Return (x, y) of the center of cell containing provided text 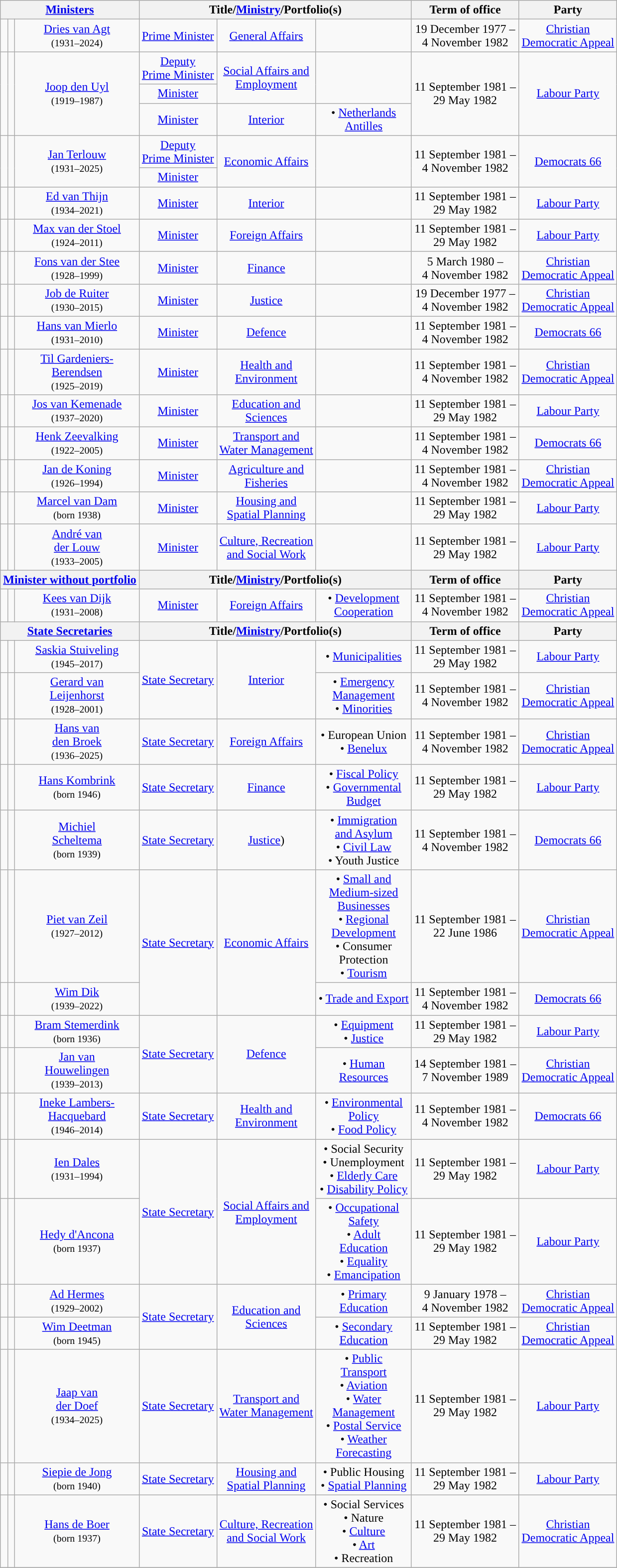
Minister without portfolio (70, 580)
• Public Transport • Aviation • Water Management • Postal Service • Weather Forecasting (364, 1406)
• Primary Education (364, 1301)
Agriculture and Fisheries (266, 476)
Jos van Kemenade (1937–2020) (77, 411)
Bram Stemerdink (born 1936) (77, 1031)
Piet van Zeil (1927–2012) (77, 926)
Gerard van Leijenhorst (1928–2001) (77, 696)
• Environmental Policy • Food Policy (364, 1116)
• European Union • Benelux (364, 741)
Hans de Boer (born 1937) (77, 1531)
Til Gardeniers-Berendsen (1925–2019) (77, 371)
Hans van den Broek (1936–2025) (77, 741)
Fons van der Stee (1928–1999) (77, 268)
Kees van Dijk (1931–2008) (77, 605)
Wim Dik (1939–2022) (77, 999)
• Small and Medium-sized Businesses • Regional Development • Consumer Protection • Tourism (364, 926)
Henk Zeevalking (1922–2005) (77, 443)
• Occupational Safety • Adult Education • Equality • Emancipation (364, 1242)
14 September 1981 – 7 November 1989 (465, 1071)
Joop den Uyl (1919–1987) (77, 94)
Prime Minister (178, 36)
Dries van Agt (1931–2024) (77, 36)
Wim Deetman (born 1945) (77, 1333)
Hans Kombrink (born 1946) (77, 787)
11 September 1981 – 22 June 1986 (465, 926)
• Trade and Export (364, 999)
Saskia Stuiveling (1945–2017) (77, 656)
Ministers (70, 10)
• Social Services • Nature • Culture • Art • Recreation (364, 1531)
Marcel van Dam (born 1938) (77, 508)
Hans van Mierlo (1931–2010) (77, 333)
Michiel Scheltema (born 1939) (77, 840)
Jan de Koning (1926–1994) (77, 476)
Job de Ruiter (1930–2015) (77, 300)
Jaap van der Doef (1934–2025) (77, 1406)
Ad Hermes (1929–2002) (77, 1301)
Jan Terlouw (1931–2025) (77, 161)
General Affairs (266, 36)
• Public Housing • Spatial Planning (364, 1479)
Jan van Houwelingen (1939–2013) (77, 1071)
Ed van Thijn (1934–2021) (77, 203)
• Secondary Education (364, 1333)
Max van der Stoel (1924–2011) (77, 235)
Hedy d'Ancona (born 1937) (77, 1242)
9 January 1978 – 4 November 1982 (465, 1301)
• Emergency Management • Minorities (364, 696)
• Immigration and Asylum • Civil Law • Youth Justice (364, 840)
• Equipment • Justice (364, 1031)
• Municipalities (364, 656)
Ineke Lambers-Hacquebard (1946–2014) (77, 1116)
Ien Dales (1931–1994) (77, 1169)
Justice (266, 300)
5 March 1980 – 4 November 1982 (465, 268)
• Development Cooperation (364, 605)
Siepie de Jong (born 1940) (77, 1479)
• Netherlands Antilles (364, 120)
• Human Resources (364, 1071)
• Social Security • Unemployment • Elderly Care • Disability Policy (364, 1169)
André van der Louw (1933–2005) (77, 547)
State Secretaries (70, 631)
Justice) (266, 840)
• Fiscal Policy • Governmental Budget (364, 787)
